From the cell containing the given text, extract its center point as [X, Y] coordinate. 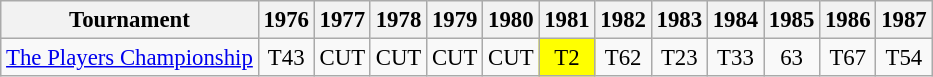
T54 [904, 58]
1976 [286, 20]
1985 [792, 20]
T43 [286, 58]
T23 [679, 58]
T2 [567, 58]
1981 [567, 20]
1987 [904, 20]
1983 [679, 20]
1984 [735, 20]
1977 [342, 20]
T33 [735, 58]
1979 [455, 20]
Tournament [130, 20]
63 [792, 58]
The Players Championship [130, 58]
T62 [623, 58]
T67 [848, 58]
1986 [848, 20]
1982 [623, 20]
1978 [398, 20]
1980 [511, 20]
